Identify which cell holds the provided text, then report its [x, y] central coordinate. 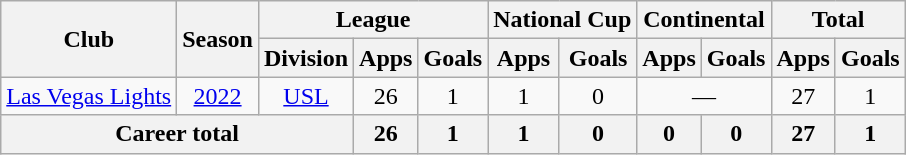
Continental [704, 20]
Las Vegas Lights [89, 96]
League [372, 20]
Club [89, 39]
Division [306, 58]
National Cup [562, 20]
Career total [178, 134]
Season [218, 39]
2022 [218, 96]
USL [306, 96]
— [704, 96]
Total [838, 20]
